Output the [X, Y] coordinate of the center of the cell containing the given text.  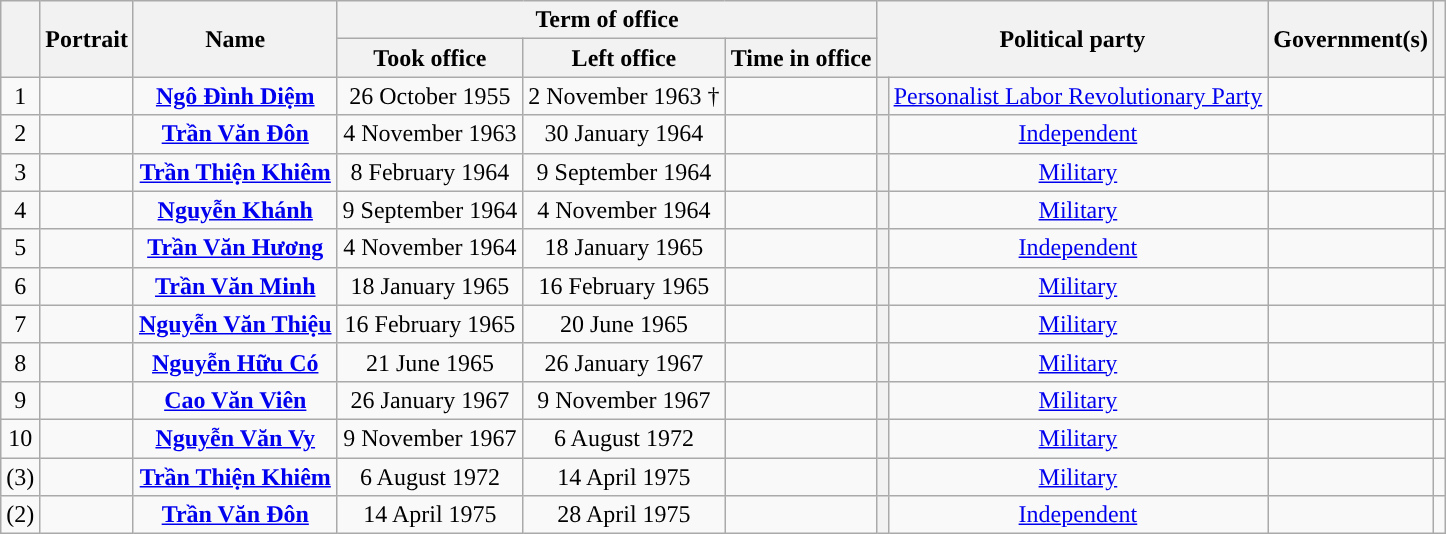
Nguyễn Văn Vy [235, 438]
Personalist Labor Revolutionary Party [1078, 96]
Trần Văn Minh [235, 286]
9 [20, 400]
Political party [1072, 39]
7 [20, 324]
30 January 1964 [624, 134]
26 October 1955 [430, 96]
Nguyễn Khánh [235, 210]
Time in office [801, 58]
Left office [624, 58]
2 November 1963 † [624, 96]
21 June 1965 [430, 362]
2 [20, 134]
(3) [20, 477]
20 June 1965 [624, 324]
Cao Văn Viên [235, 400]
Trần Văn Hương [235, 248]
5 [20, 248]
(2) [20, 515]
4 November 1963 [430, 134]
6 [20, 286]
3 [20, 172]
Ngô Đình Diệm [235, 96]
28 April 1975 [624, 515]
Nguyễn Văn Thiệu [235, 324]
8 [20, 362]
8 February 1964 [430, 172]
4 [20, 210]
10 [20, 438]
Nguyễn Hữu Có [235, 362]
Name [235, 39]
Government(s) [1351, 39]
Term of office [607, 20]
Portrait [87, 39]
Took office [430, 58]
1 [20, 96]
